Return the (x, y) coordinate for the center point of the cell that contains the specified text.  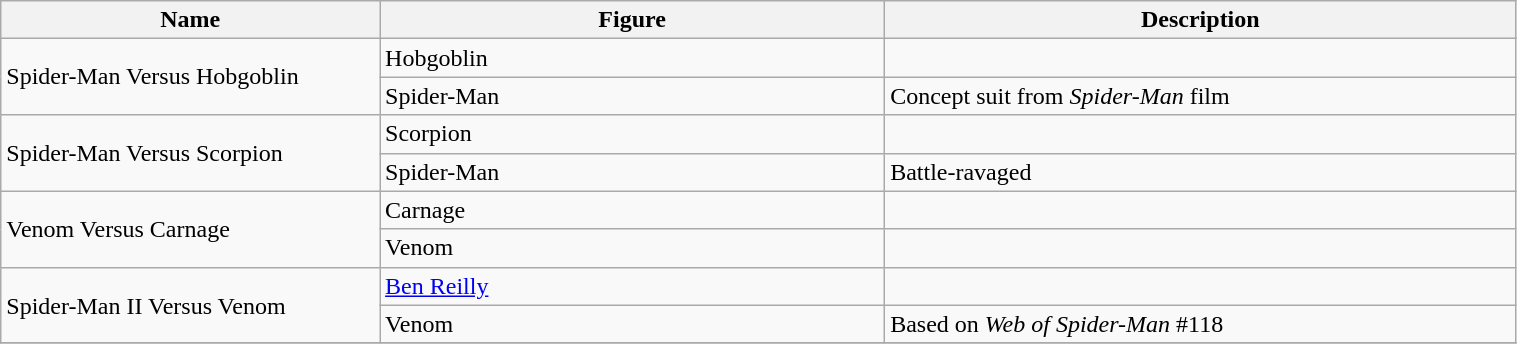
Figure (632, 20)
Name (190, 20)
Scorpion (632, 134)
Concept suit from Spider-Man film (1200, 96)
Description (1200, 20)
Carnage (632, 210)
Hobgoblin (632, 58)
Based on Web of Spider-Man #118 (1200, 324)
Battle-ravaged (1200, 172)
Spider-Man Versus Hobgoblin (190, 77)
Venom Versus Carnage (190, 229)
Ben Reilly (632, 286)
Spider-Man II Versus Venom (190, 305)
Spider-Man Versus Scorpion (190, 153)
